Determine the (X, Y) coordinate at the center of the cell enclosing the given text.  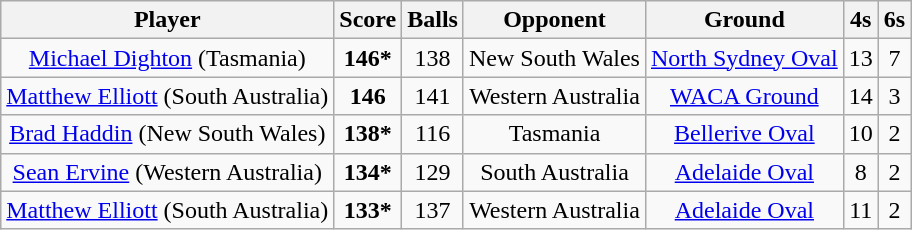
Sean Ervine (Western Australia) (168, 172)
7 (894, 58)
129 (433, 172)
10 (860, 134)
14 (860, 96)
3 (894, 96)
Balls (433, 20)
8 (860, 172)
133* (368, 210)
Ground (744, 20)
Player (168, 20)
WACA Ground (744, 96)
116 (433, 134)
134* (368, 172)
141 (433, 96)
6s (894, 20)
Brad Haddin (New South Wales) (168, 134)
New South Wales (554, 58)
Tasmania (554, 134)
146 (368, 96)
Opponent (554, 20)
4s (860, 20)
11 (860, 210)
137 (433, 210)
Score (368, 20)
South Australia (554, 172)
Michael Dighton (Tasmania) (168, 58)
138 (433, 58)
138* (368, 134)
North Sydney Oval (744, 58)
146* (368, 58)
Bellerive Oval (744, 134)
13 (860, 58)
